Identify which cell holds the provided text, then report its (x, y) central coordinate. 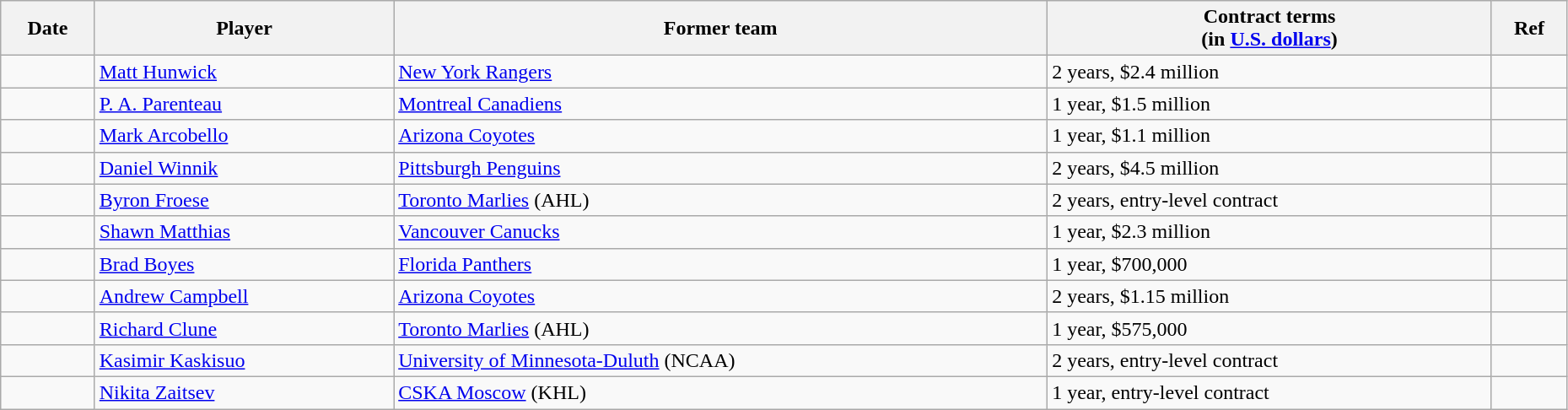
Ref (1528, 29)
Shawn Matthias (244, 232)
P. A. Parenteau (244, 104)
Former team (720, 29)
Brad Boyes (244, 264)
Kasimir Kaskisuo (244, 360)
Matt Hunwick (244, 72)
1 year, $575,000 (1270, 328)
CSKA Moscow (KHL) (720, 392)
1 year, $1.1 million (1270, 136)
University of Minnesota-Duluth (NCAA) (720, 360)
Vancouver Canucks (720, 232)
Andrew Campbell (244, 296)
Florida Panthers (720, 264)
Contract terms(in U.S. dollars) (1270, 29)
1 year, entry-level contract (1270, 392)
2 years, $4.5 million (1270, 168)
2 years, $1.15 million (1270, 296)
Nikita Zaitsev (244, 392)
Richard Clune (244, 328)
Date (47, 29)
New York Rangers (720, 72)
Daniel Winnik (244, 168)
Montreal Canadiens (720, 104)
1 year, $700,000 (1270, 264)
1 year, $1.5 million (1270, 104)
Byron Froese (244, 200)
1 year, $2.3 million (1270, 232)
Mark Arcobello (244, 136)
2 years, $2.4 million (1270, 72)
Player (244, 29)
Pittsburgh Penguins (720, 168)
